Find where the given text appears and provide that cell's center as (X, Y) coordinate. 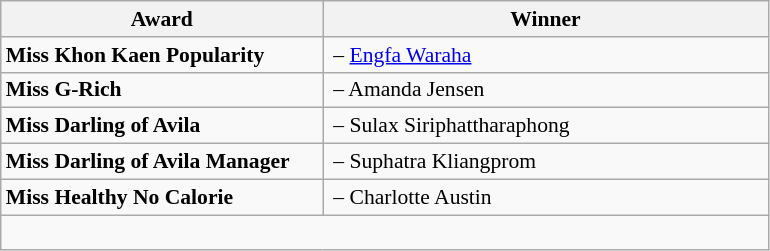
Winner (546, 19)
Miss Darling of Avila Manager (162, 162)
Award (162, 19)
Miss Healthy No Calorie (162, 197)
– Sulax Siriphattharaphong (546, 126)
– Engfa Waraha (546, 55)
– Amanda Jensen (546, 90)
– Suphatra Kliangprom (546, 162)
Miss G-Rich (162, 90)
Miss Darling of Avila (162, 126)
Miss Khon Kaen Popularity (162, 55)
– Charlotte Austin (546, 197)
